Identify which cell holds the provided text, then report its [x, y] central coordinate. 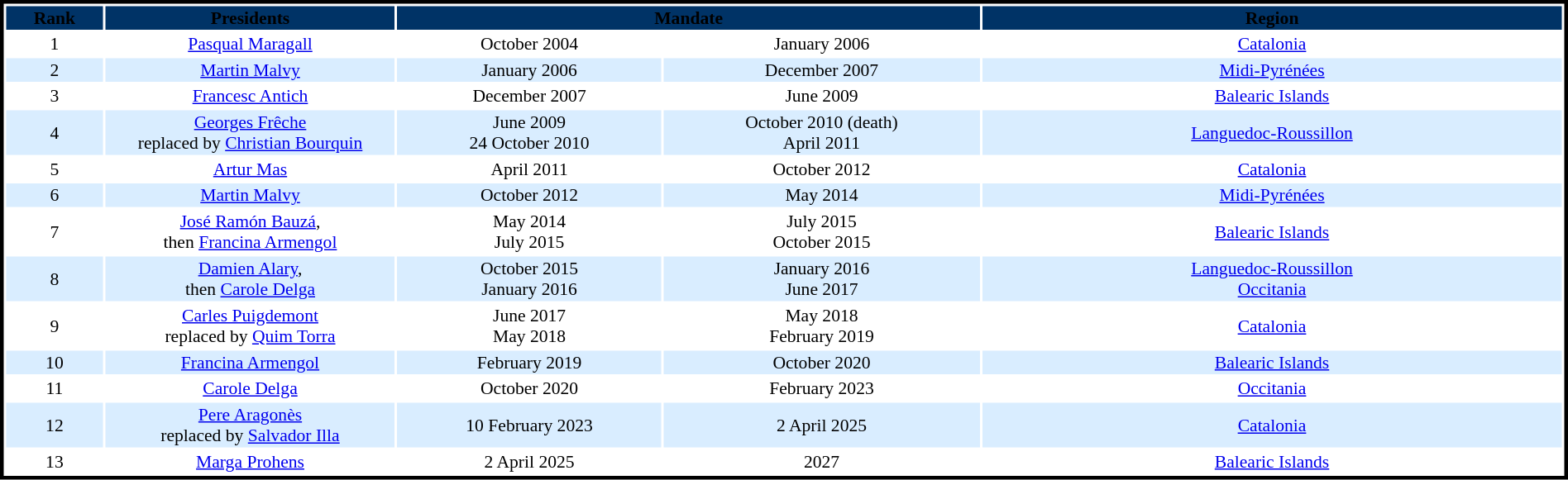
October 2015January 2016 [529, 278]
October 2004 [529, 44]
Carles Puigdemontreplaced by Quim Torra [250, 326]
Francesc Antich [250, 96]
June 2009 [821, 96]
February 2019 [529, 362]
3 [55, 96]
10 February 2023 [529, 425]
13 [55, 461]
12 [55, 425]
Occitania [1272, 388]
October 2010 (death)April 2011 [821, 133]
1 [55, 44]
10 [55, 362]
Presidents [250, 18]
2027 [821, 461]
Region [1272, 18]
July 2015October 2015 [821, 232]
Mandate [689, 18]
José Ramón Bauzá,then Francina Armengol [250, 232]
Carole Delga [250, 388]
Damien Alary,then Carole Delga [250, 278]
11 [55, 388]
May 2014 [821, 195]
February 2023 [821, 388]
January 2016June 2017 [821, 278]
May 2014July 2015 [529, 232]
May 2018February 2019 [821, 326]
5 [55, 169]
8 [55, 278]
Languedoc-Roussillon Occitania [1272, 278]
Marga Prohens [250, 461]
Pasqual Maragall [250, 44]
June 200924 October 2010 [529, 133]
Rank [55, 18]
Francina Armengol [250, 362]
Pere Aragonèsreplaced by Salvador Illa [250, 425]
2 [55, 69]
Artur Mas [250, 169]
4 [55, 133]
Languedoc-Roussillon [1272, 133]
9 [55, 326]
Georges Frêchereplaced by Christian Bourquin [250, 133]
April 2011 [529, 169]
6 [55, 195]
June 2017May 2018 [529, 326]
7 [55, 232]
